Locate the cell with the specified text and output its (x, y) center coordinate. 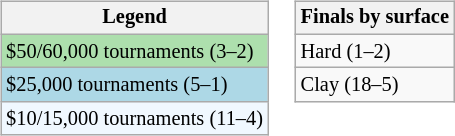
Finals by surface (375, 18)
$10/15,000 tournaments (11–4) (134, 119)
Hard (1–2) (375, 51)
$25,000 tournaments (5–1) (134, 85)
Clay (18–5) (375, 85)
Legend (134, 18)
$50/60,000 tournaments (3–2) (134, 51)
